Capture the cell that displays the provided text and extract its [x, y] central coordinate. 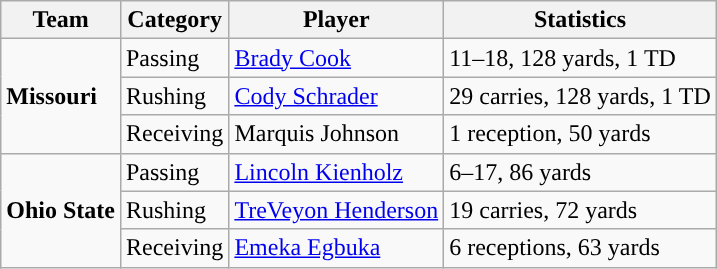
TreVeyon Henderson [336, 210]
6–17, 86 yards [580, 172]
Player [336, 20]
Brady Cook [336, 58]
Category [174, 20]
Team [61, 20]
11–18, 128 yards, 1 TD [580, 58]
Lincoln Kienholz [336, 172]
Ohio State [61, 210]
19 carries, 72 yards [580, 210]
6 receptions, 63 yards [580, 248]
Statistics [580, 20]
1 reception, 50 yards [580, 134]
Cody Schrader [336, 96]
Emeka Egbuka [336, 248]
Missouri [61, 96]
Marquis Johnson [336, 134]
29 carries, 128 yards, 1 TD [580, 96]
